Detect which cell encompasses the target text, then output its (X, Y) center coordinate. 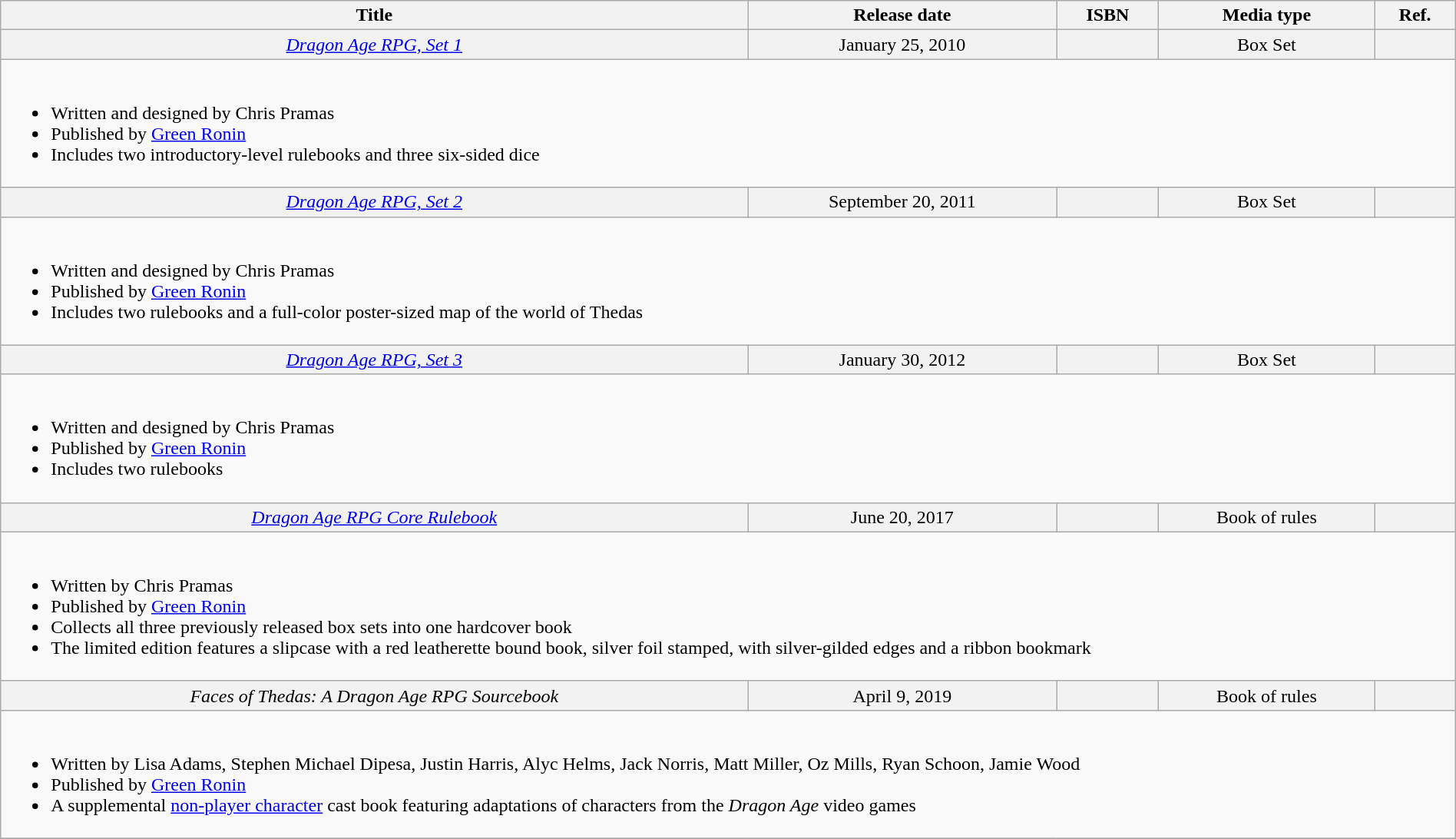
Title (375, 15)
Written and designed by Chris PramasPublished by Green RoninIncludes two introductory-level rulebooks and three six-sided dice (728, 123)
Faces of Thedas: A Dragon Age RPG Sourcebook (375, 695)
ISBN (1107, 15)
Dragon Age RPG Core Rulebook (375, 517)
April 9, 2019 (902, 695)
September 20, 2011 (902, 202)
January 25, 2010 (902, 45)
Written and designed by Chris PramasPublished by Green RoninIncludes two rulebooks and a full-color poster-sized map of the world of Thedas (728, 281)
Dragon Age RPG, Set 2 (375, 202)
June 20, 2017 (902, 517)
Dragon Age RPG, Set 3 (375, 360)
Release date (902, 15)
Media type (1267, 15)
Written and designed by Chris PramasPublished by Green RoninIncludes two rulebooks (728, 438)
Dragon Age RPG, Set 1 (375, 45)
Ref. (1415, 15)
January 30, 2012 (902, 360)
